Extract the [X, Y] coordinate from the center of the cell holding the provided text.  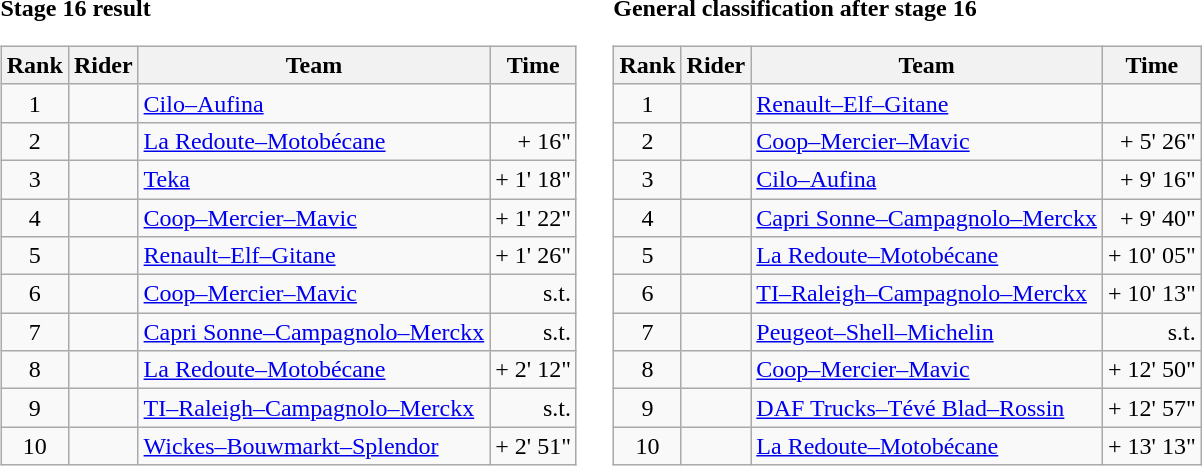
Wickes–Bouwmarkt–Splendor [314, 446]
+ 2' 51" [534, 446]
+ 10' 05" [1152, 256]
Peugeot–Shell–Michelin [927, 332]
+ 9' 40" [1152, 217]
+ 1' 18" [534, 179]
+ 12' 57" [1152, 408]
+ 13' 13" [1152, 446]
+ 9' 16" [1152, 179]
+ 1' 26" [534, 256]
+ 1' 22" [534, 217]
Teka [314, 179]
DAF Trucks–Tévé Blad–Rossin [927, 408]
+ 16" [534, 141]
+ 10' 13" [1152, 294]
+ 5' 26" [1152, 141]
+ 12' 50" [1152, 370]
+ 2' 12" [534, 370]
